From the cell containing the given text, extract its center point as [x, y] coordinate. 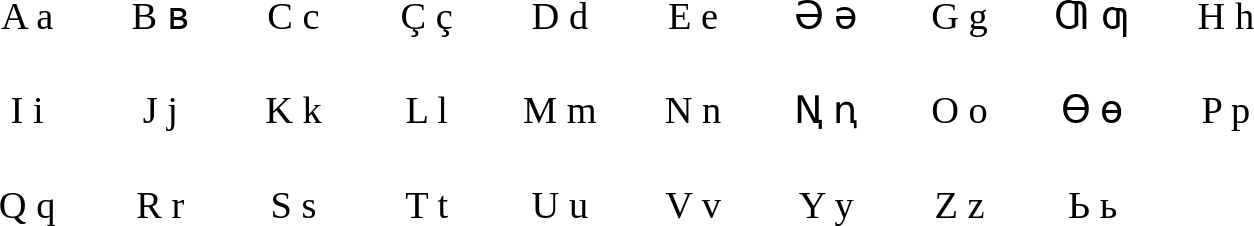
K k [293, 111]
Ɵ ɵ [1093, 111]
Ꞑ ꞑ [826, 111]
J j [160, 111]
O o [959, 111]
L l [427, 111]
N n [693, 111]
M m [560, 111]
